Find where the given text appears and provide that cell's center as [X, Y] coordinate. 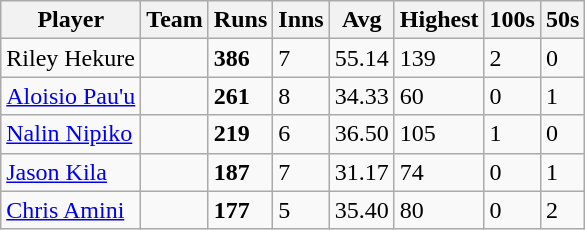
Team [175, 20]
Nalin Nipiko [71, 134]
Inns [301, 20]
8 [301, 96]
Player [71, 20]
80 [439, 210]
36.50 [362, 134]
Riley Hekure [71, 58]
Aloisio Pau'u [71, 96]
Chris Amini [71, 210]
35.40 [362, 210]
6 [301, 134]
187 [240, 172]
139 [439, 58]
Avg [362, 20]
34.33 [362, 96]
100s [512, 20]
74 [439, 172]
5 [301, 210]
261 [240, 96]
105 [439, 134]
Highest [439, 20]
Runs [240, 20]
31.17 [362, 172]
50s [562, 20]
386 [240, 58]
177 [240, 210]
Jason Kila [71, 172]
60 [439, 96]
55.14 [362, 58]
219 [240, 134]
